Search for the cell housing the specified text and yield its (x, y) center coordinate. 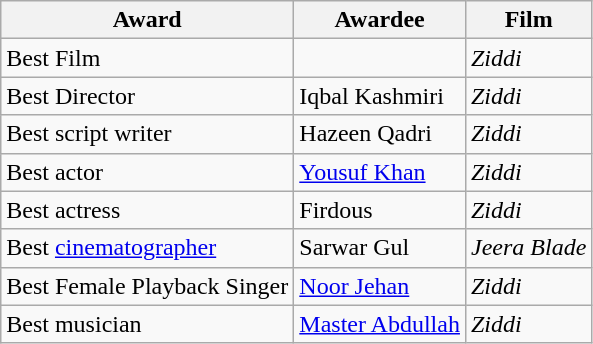
Hazeen Qadri (380, 134)
Yousuf Khan (380, 172)
Award (148, 20)
Best cinematographer (148, 248)
Firdous (380, 210)
Best musician (148, 324)
Iqbal Kashmiri (380, 96)
Film (528, 20)
Best Film (148, 58)
Best actor (148, 172)
Best Female Playback Singer (148, 286)
Best actress (148, 210)
Noor Jehan (380, 286)
Best Director (148, 96)
Awardee (380, 20)
Best script writer (148, 134)
Jeera Blade (528, 248)
Sarwar Gul (380, 248)
Master Abdullah (380, 324)
